From the cell containing the given text, extract its center point as (X, Y) coordinate. 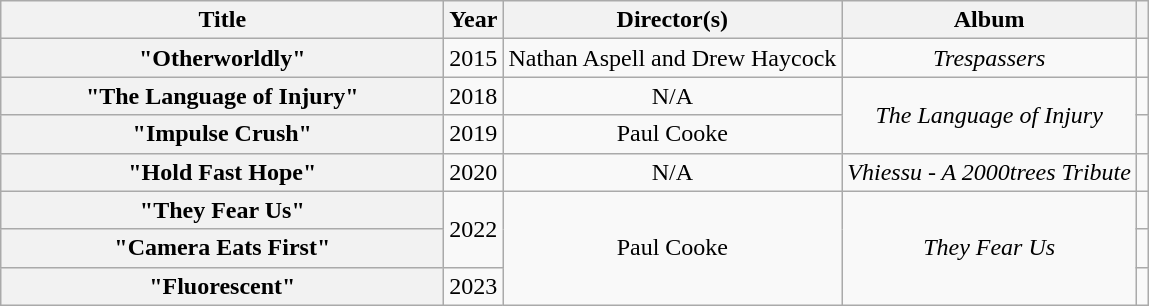
Trespassers (990, 58)
Director(s) (672, 20)
Year (474, 20)
"They Fear Us" (222, 210)
The Language of Injury (990, 115)
2023 (474, 286)
"Otherworldly" (222, 58)
Album (990, 20)
Nathan Aspell and Drew Haycock (672, 58)
2020 (474, 172)
Title (222, 20)
They Fear Us (990, 248)
2015 (474, 58)
"Hold Fast Hope" (222, 172)
2022 (474, 229)
"Impulse Crush" (222, 134)
"Camera Eats First" (222, 248)
2019 (474, 134)
Vhiessu - A 2000trees Tribute (990, 172)
"The Language of Injury" (222, 96)
2018 (474, 96)
"Fluorescent" (222, 286)
